Search for the cell housing the specified text and yield its (x, y) center coordinate. 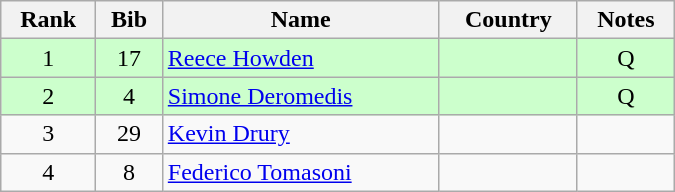
3 (48, 134)
Reece Howden (300, 58)
Federico Tomasoni (300, 172)
2 (48, 96)
Simone Deromedis (300, 96)
17 (130, 58)
Rank (48, 20)
1 (48, 58)
8 (130, 172)
Country (508, 20)
Kevin Drury (300, 134)
29 (130, 134)
Name (300, 20)
Bib (130, 20)
Notes (626, 20)
